For the text-containing cell, return its midpoint in (x, y) coordinate format. 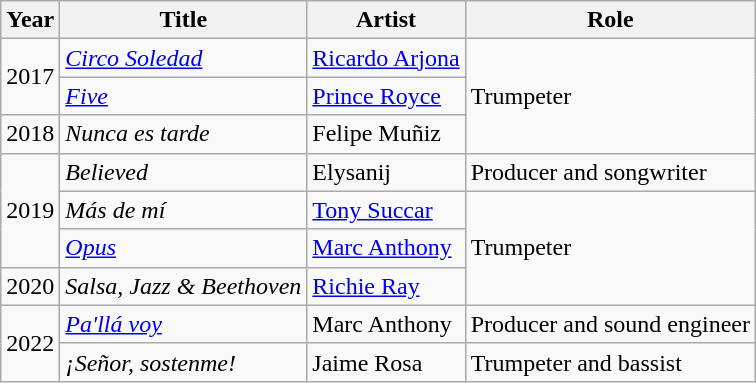
Salsa, Jazz & Beethoven (184, 286)
Opus (184, 248)
Pa'llá voy (184, 324)
Circo Soledad (184, 58)
2022 (30, 343)
Nunca es tarde (184, 134)
Producer and sound engineer (610, 324)
Title (184, 20)
Trumpeter and bassist (610, 362)
Felipe Muñiz (386, 134)
Richie Ray (386, 286)
Year (30, 20)
Ricardo Arjona (386, 58)
Producer and songwriter (610, 172)
Five (184, 96)
Artist (386, 20)
Role (610, 20)
Jaime Rosa (386, 362)
2019 (30, 210)
Tony Succar (386, 210)
Más de mí (184, 210)
2020 (30, 286)
Prince Royce (386, 96)
2018 (30, 134)
¡Señor, sostenme! (184, 362)
2017 (30, 77)
Elysanij (386, 172)
Believed (184, 172)
